Detect which cell encompasses the target text, then output its [x, y] center coordinate. 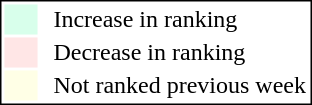
Decrease in ranking [180, 53]
Not ranked previous week [180, 85]
Increase in ranking [180, 19]
